Capture the cell that displays the provided text and extract its [x, y] central coordinate. 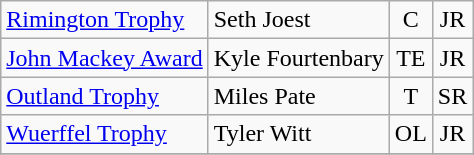
OL [410, 134]
Seth Joest [298, 20]
Tyler Witt [298, 134]
T [410, 96]
C [410, 20]
Miles Pate [298, 96]
Outland Trophy [104, 96]
Wuerffel Trophy [104, 134]
Kyle Fourtenbary [298, 58]
TE [410, 58]
SR [452, 96]
Rimington Trophy [104, 20]
John Mackey Award [104, 58]
